Pinpoint the cell where the given text exists, returning its [X, Y] midpoint coordinate. 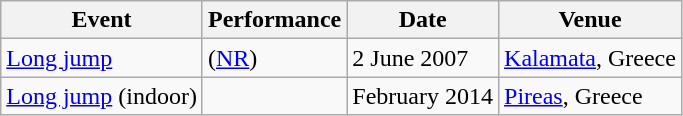
Event [102, 20]
Performance [274, 20]
February 2014 [423, 96]
Long jump (indoor) [102, 96]
Long jump [102, 58]
Venue [590, 20]
2 June 2007 [423, 58]
Pireas, Greece [590, 96]
(NR) [274, 58]
Date [423, 20]
Kalamata, Greece [590, 58]
